For the text-containing cell, return its midpoint in (X, Y) coordinate format. 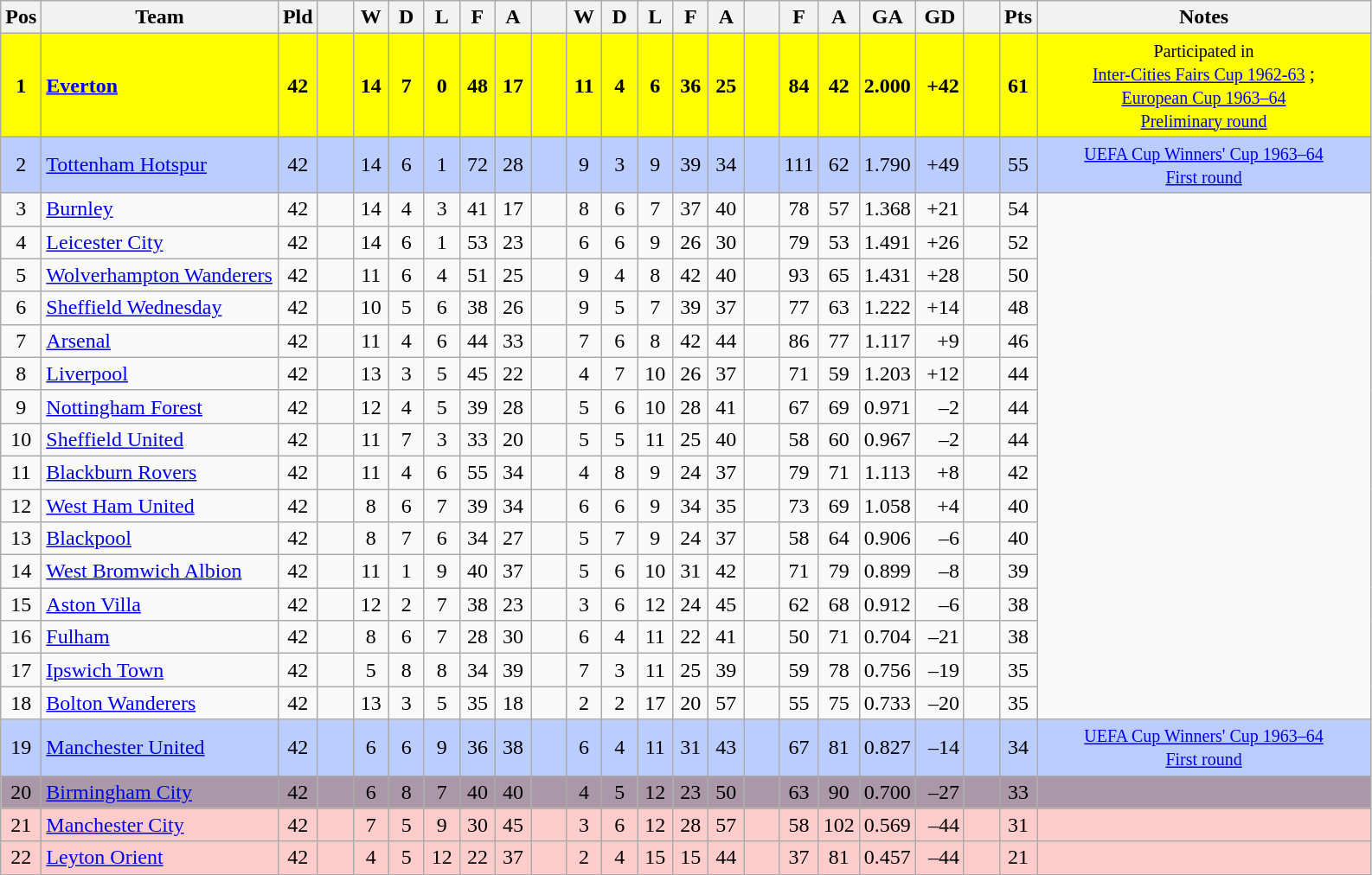
+4 (939, 506)
+8 (939, 472)
54 (1017, 209)
75 (839, 703)
–20 (939, 703)
Everton (160, 85)
Aston Villa (160, 604)
Blackpool (160, 539)
43 (727, 747)
0.733 (888, 703)
1.790 (888, 164)
Pos (21, 17)
52 (1017, 242)
102 (839, 825)
46 (1017, 341)
GD (939, 17)
+14 (939, 308)
Burnley (160, 209)
Ipswich Town (160, 670)
1.113 (888, 472)
Arsenal (160, 341)
0.912 (888, 604)
27 (512, 539)
0.700 (888, 792)
0.704 (888, 637)
–8 (939, 572)
64 (839, 539)
Team (160, 17)
1.058 (888, 506)
68 (839, 604)
60 (839, 439)
19 (21, 747)
1.222 (888, 308)
1.368 (888, 209)
–14 (939, 747)
0.756 (888, 670)
0.899 (888, 572)
Birmingham City (160, 792)
Leicester City (160, 242)
+42 (939, 85)
Participated in Inter-Cities Fairs Cup 1962-63 ;European Cup 1963–64Preliminary round (1204, 85)
93 (799, 275)
Wolverhampton Wanderers (160, 275)
16 (21, 637)
West Ham United (160, 506)
1.431 (888, 275)
65 (839, 275)
+21 (939, 209)
61 (1017, 85)
1.203 (888, 374)
2.000 (888, 85)
Liverpool (160, 374)
Fulham (160, 637)
1.117 (888, 341)
Manchester City (160, 825)
Pld (298, 17)
Pts (1017, 17)
0.906 (888, 539)
–27 (939, 792)
GA (888, 17)
+28 (939, 275)
72 (478, 164)
111 (799, 164)
Leyton Orient (160, 858)
+49 (939, 164)
Sheffield United (160, 439)
0 (441, 85)
90 (839, 792)
+9 (939, 341)
–19 (939, 670)
Tottenham Hotspur (160, 164)
0.967 (888, 439)
86 (799, 341)
51 (478, 275)
Nottingham Forest (160, 406)
0.569 (888, 825)
Manchester United (160, 747)
Notes (1204, 17)
–21 (939, 637)
1.491 (888, 242)
Blackburn Rovers (160, 472)
0.457 (888, 858)
+26 (939, 242)
Bolton Wanderers (160, 703)
73 (799, 506)
84 (799, 85)
0.827 (888, 747)
0.971 (888, 406)
Sheffield Wednesday (160, 308)
West Bromwich Albion (160, 572)
+12 (939, 374)
